Provide the [X, Y] coordinate of the cell's center where the given text is located.  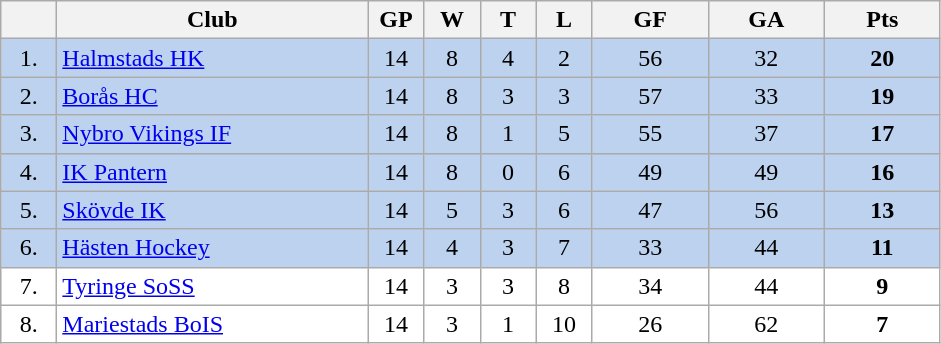
10 [564, 324]
Pts [882, 20]
6. [29, 248]
Nybro Vikings IF [212, 134]
32 [766, 58]
34 [650, 286]
19 [882, 96]
13 [882, 210]
26 [650, 324]
5. [29, 210]
GA [766, 20]
Club [212, 20]
2. [29, 96]
9 [882, 286]
Tyringe SoSS [212, 286]
4. [29, 172]
T [508, 20]
0 [508, 172]
IK Pantern [212, 172]
16 [882, 172]
11 [882, 248]
Mariestads BoIS [212, 324]
Borås HC [212, 96]
47 [650, 210]
Skövde IK [212, 210]
7. [29, 286]
2 [564, 58]
57 [650, 96]
55 [650, 134]
17 [882, 134]
W [452, 20]
37 [766, 134]
62 [766, 324]
3. [29, 134]
GP [396, 20]
8. [29, 324]
Halmstads HK [212, 58]
L [564, 20]
1. [29, 58]
GF [650, 20]
20 [882, 58]
Hästen Hockey [212, 248]
